Identify which cell holds the provided text, then report its (X, Y) central coordinate. 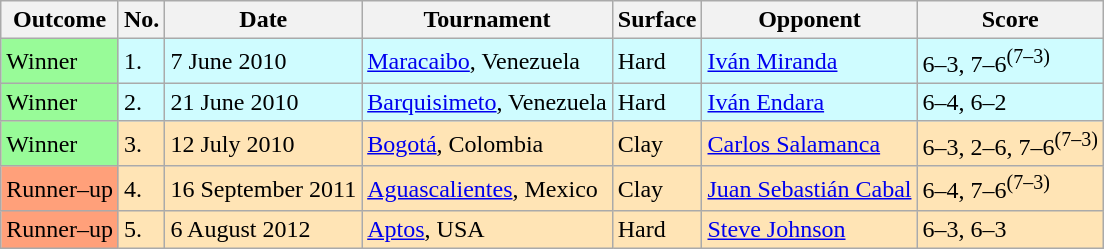
Aptos, USA (488, 230)
12 July 2010 (264, 144)
6 August 2012 (264, 230)
1. (141, 62)
21 June 2010 (264, 102)
Carlos Salamanca (810, 144)
6–3, 7–6(7–3) (1010, 62)
Surface (657, 20)
Iván Miranda (810, 62)
Score (1010, 20)
6–3, 2–6, 7–6(7–3) (1010, 144)
Steve Johnson (810, 230)
Aguascalientes, Mexico (488, 188)
3. (141, 144)
Barquisimeto, Venezuela (488, 102)
No. (141, 20)
2. (141, 102)
Outcome (60, 20)
5. (141, 230)
Iván Endara (810, 102)
6–4, 6–2 (1010, 102)
Juan Sebastián Cabal (810, 188)
Maracaibo, Venezuela (488, 62)
16 September 2011 (264, 188)
Opponent (810, 20)
Tournament (488, 20)
6–4, 7–6(7–3) (1010, 188)
Bogotá, Colombia (488, 144)
6–3, 6–3 (1010, 230)
Date (264, 20)
7 June 2010 (264, 62)
4. (141, 188)
